Extract the [x, y] coordinate from the center of the cell holding the provided text.  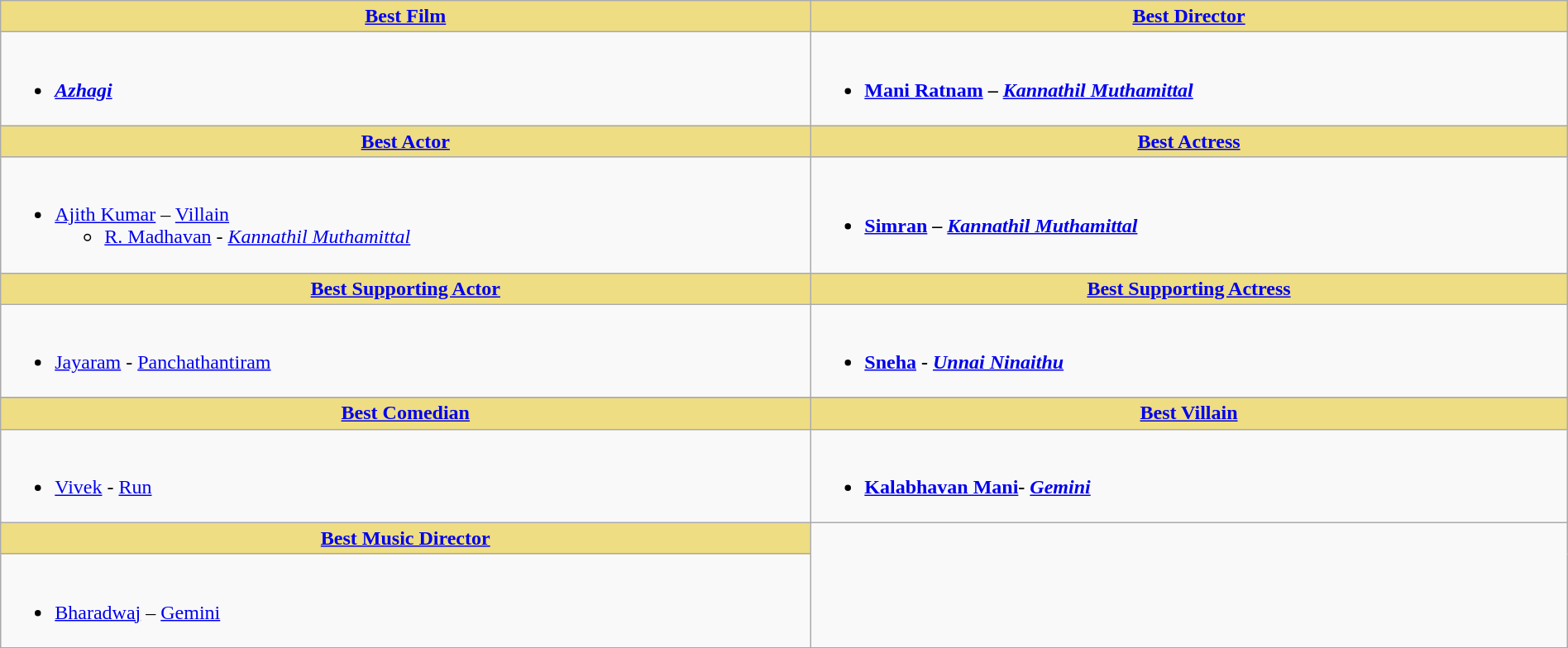
Ajith Kumar – VillainR. Madhavan - Kannathil Muthamittal [405, 215]
Best Music Director [405, 538]
Best Actor [405, 141]
Kalabhavan Mani- Gemini [1189, 476]
Mani Ratnam – Kannathil Muthamittal [1189, 79]
Best Director [1189, 17]
Best Comedian [405, 413]
Best Actress [1189, 141]
Best Supporting Actress [1189, 288]
Bharadwaj – Gemini [405, 600]
Best Villain [1189, 413]
Azhagi [405, 79]
Simran – Kannathil Muthamittal [1189, 215]
Vivek - Run [405, 476]
Best Film [405, 17]
Best Supporting Actor [405, 288]
Sneha - Unnai Ninaithu [1189, 350]
Jayaram - Panchathantiram [405, 350]
